Return [x, y] of the center of cell containing provided text 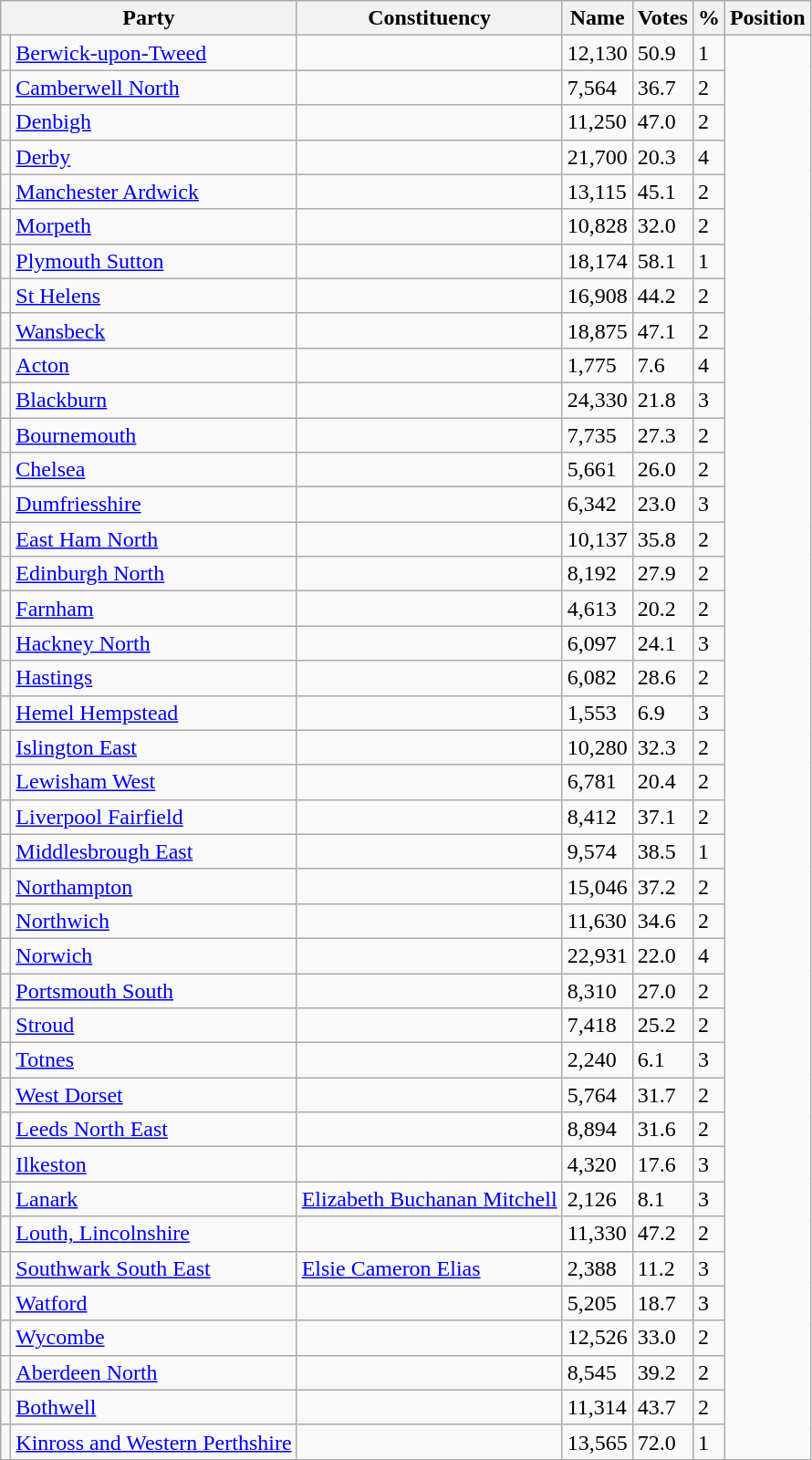
Farnham [153, 609]
Position [767, 18]
31.7 [662, 1095]
2,388 [597, 1268]
6,097 [597, 643]
Manchester Ardwick [153, 192]
Wansbeck [153, 330]
45.1 [662, 192]
21,700 [597, 157]
Constituency [429, 18]
8,192 [597, 574]
6,342 [597, 505]
1,775 [597, 365]
Louth, Lincolnshire [153, 1234]
Bournemouth [153, 435]
33.0 [662, 1338]
Northampton [153, 886]
8,545 [597, 1372]
6.9 [662, 713]
7,418 [597, 1026]
Morpeth [153, 226]
18.7 [662, 1303]
13,115 [597, 192]
7,564 [597, 88]
26.0 [662, 470]
50.9 [662, 53]
2,126 [597, 1199]
10,137 [597, 539]
18,174 [597, 261]
Elsie Cameron Elias [429, 1268]
7,735 [597, 435]
24,330 [597, 400]
27.3 [662, 435]
Denbigh [153, 122]
10,280 [597, 747]
58.1 [662, 261]
10,828 [597, 226]
Plymouth Sutton [153, 261]
11,250 [597, 122]
47.0 [662, 122]
15,046 [597, 886]
Hastings [153, 678]
43.7 [662, 1407]
Hemel Hempstead [153, 713]
Islington East [153, 747]
8,412 [597, 817]
Acton [153, 365]
6.1 [662, 1060]
Ilkeston [153, 1164]
Aberdeen North [153, 1372]
8,894 [597, 1130]
Stroud [153, 1026]
37.1 [662, 817]
22,931 [597, 955]
Watford [153, 1303]
12,130 [597, 53]
Dumfriesshire [153, 505]
34.6 [662, 921]
Kinross and Western Perthshire [153, 1442]
5,205 [597, 1303]
24.1 [662, 643]
11,630 [597, 921]
20.4 [662, 782]
Lewisham West [153, 782]
Lanark [153, 1199]
47.1 [662, 330]
East Ham North [153, 539]
44.2 [662, 296]
22.0 [662, 955]
21.8 [662, 400]
Norwich [153, 955]
32.0 [662, 226]
72.0 [662, 1442]
Name [597, 18]
2,240 [597, 1060]
West Dorset [153, 1095]
4,320 [597, 1164]
37.2 [662, 886]
23.0 [662, 505]
16,908 [597, 296]
38.5 [662, 851]
20.2 [662, 609]
6,082 [597, 678]
Party [149, 18]
11.2 [662, 1268]
Totnes [153, 1060]
27.0 [662, 990]
8,310 [597, 990]
36.7 [662, 88]
25.2 [662, 1026]
17.6 [662, 1164]
Chelsea [153, 470]
Hackney North [153, 643]
Middlesbrough East [153, 851]
Southwark South East [153, 1268]
Northwich [153, 921]
Votes [662, 18]
Leeds North East [153, 1130]
% [708, 18]
Berwick-upon-Tweed [153, 53]
Elizabeth Buchanan Mitchell [429, 1199]
6,781 [597, 782]
Liverpool Fairfield [153, 817]
12,526 [597, 1338]
4,613 [597, 609]
27.9 [662, 574]
8.1 [662, 1199]
Bothwell [153, 1407]
5,661 [597, 470]
9,574 [597, 851]
7.6 [662, 365]
18,875 [597, 330]
32.3 [662, 747]
5,764 [597, 1095]
11,314 [597, 1407]
Portsmouth South [153, 990]
Derby [153, 157]
13,565 [597, 1442]
Blackburn [153, 400]
35.8 [662, 539]
31.6 [662, 1130]
39.2 [662, 1372]
11,330 [597, 1234]
20.3 [662, 157]
Wycombe [153, 1338]
St Helens [153, 296]
Camberwell North [153, 88]
1,553 [597, 713]
28.6 [662, 678]
47.2 [662, 1234]
Edinburgh North [153, 574]
